Identify which cell holds the provided text, then report its (X, Y) central coordinate. 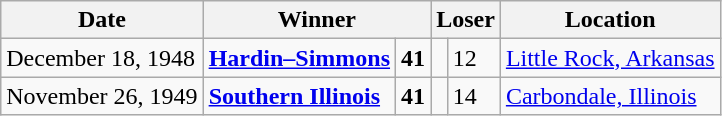
Little Rock, Arkansas (610, 58)
Carbondale, Illinois (610, 96)
12 (474, 58)
November 26, 1949 (102, 96)
Location (610, 20)
14 (474, 96)
Loser (466, 20)
December 18, 1948 (102, 58)
Winner (317, 20)
Hardin–Simmons (299, 58)
Date (102, 20)
Southern Illinois (299, 96)
